From the cell containing the given text, extract its center point as [x, y] coordinate. 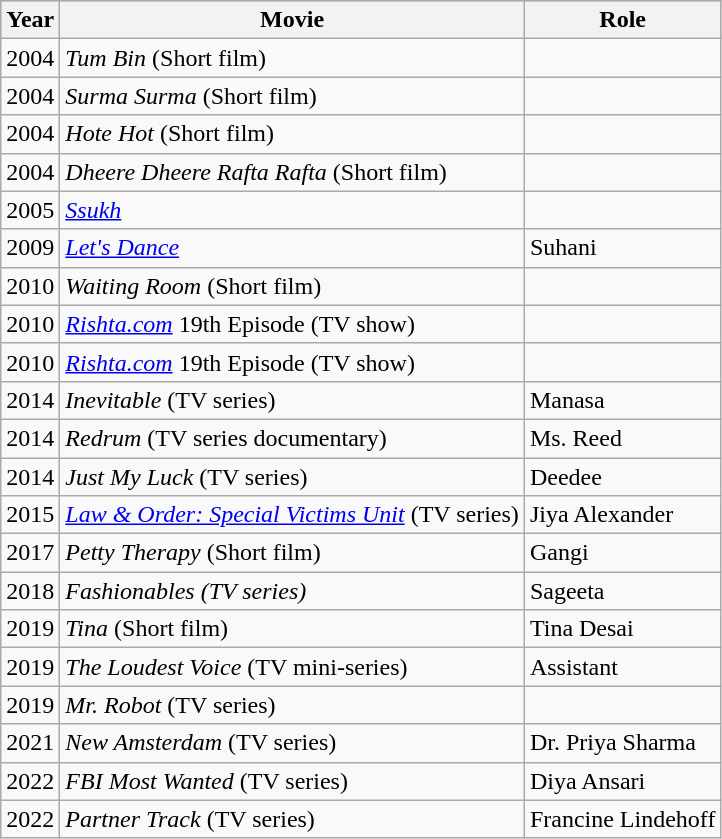
Tina Desai [622, 629]
Petty Therapy (Short film) [292, 553]
Just My Luck (TV series) [292, 477]
Diya Ansari [622, 781]
Gangi [622, 553]
Francine Lindehoff [622, 819]
Partner Track (TV series) [292, 819]
Tum Bin (Short film) [292, 58]
2009 [30, 248]
Assistant [622, 667]
Law & Order: Special Victims Unit (TV series) [292, 515]
Deedee [622, 477]
The Loudest Voice (TV mini-series) [292, 667]
2018 [30, 591]
Jiya Alexander [622, 515]
Movie [292, 20]
Manasa [622, 400]
Surma Surma (Short film) [292, 96]
2005 [30, 210]
Dheere Dheere Rafta Rafta (Short film) [292, 172]
Fashionables (TV series) [292, 591]
Let's Dance [292, 248]
Suhani [622, 248]
FBI Most Wanted (TV series) [292, 781]
Mr. Robot (TV series) [292, 705]
2015 [30, 515]
Waiting Room (Short film) [292, 286]
Ms. Reed [622, 438]
2017 [30, 553]
2021 [30, 743]
Inevitable (TV series) [292, 400]
Redrum (TV series documentary) [292, 438]
Year [30, 20]
Hote Hot (Short film) [292, 134]
New Amsterdam (TV series) [292, 743]
Sageeta [622, 591]
Role [622, 20]
Dr. Priya Sharma [622, 743]
Tina (Short film) [292, 629]
Ssukh [292, 210]
